From the cell containing the given text, extract its center point as [X, Y] coordinate. 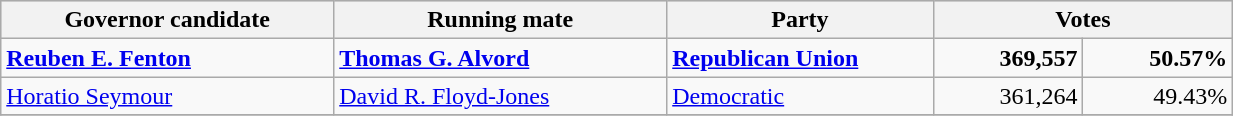
Votes [1083, 20]
Governor candidate [168, 20]
49.43% [1158, 96]
Horatio Seymour [168, 96]
Republican Union [800, 58]
50.57% [1158, 58]
361,264 [1008, 96]
Party [800, 20]
Reuben E. Fenton [168, 58]
Thomas G. Alvord [500, 58]
Running mate [500, 20]
Democratic [800, 96]
369,557 [1008, 58]
David R. Floyd-Jones [500, 96]
